Return the [X, Y] coordinate for the center point of the cell that contains the specified text.  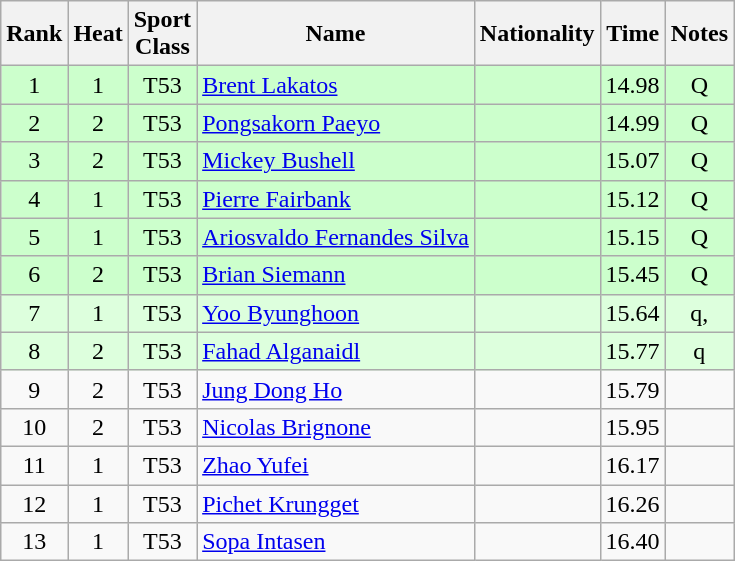
15.95 [632, 427]
13 [34, 542]
16.40 [632, 542]
q [699, 351]
Pierre Fairbank [336, 199]
Brent Lakatos [336, 85]
Rank [34, 34]
14.98 [632, 85]
15.79 [632, 389]
15.77 [632, 351]
12 [34, 503]
q, [699, 313]
Ariosvaldo Fernandes Silva [336, 237]
15.64 [632, 313]
9 [34, 389]
15.45 [632, 275]
16.26 [632, 503]
Sopa Intasen [336, 542]
Pichet Krungget [336, 503]
7 [34, 313]
SportClass [162, 34]
Heat [98, 34]
Nicolas Brignone [336, 427]
Notes [699, 34]
15.07 [632, 161]
15.12 [632, 199]
Mickey Bushell [336, 161]
15.15 [632, 237]
14.99 [632, 123]
Fahad Alganaidl [336, 351]
10 [34, 427]
Time [632, 34]
3 [34, 161]
Pongsakorn Paeyo [336, 123]
5 [34, 237]
11 [34, 465]
Name [336, 34]
6 [34, 275]
Yoo Byunghoon [336, 313]
Nationality [537, 34]
Zhao Yufei [336, 465]
Jung Dong Ho [336, 389]
8 [34, 351]
4 [34, 199]
Brian Siemann [336, 275]
16.17 [632, 465]
